Provide the (X, Y) coordinate of the cell's center where the given text is located.  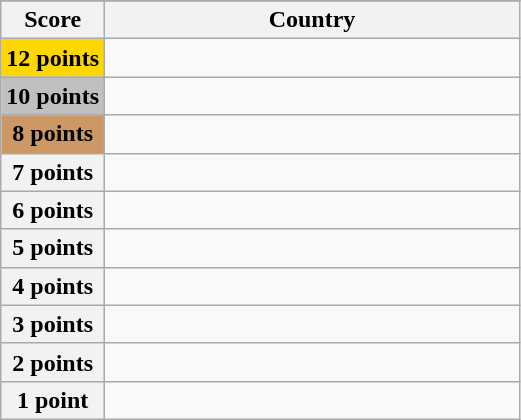
6 points (53, 210)
Country (312, 20)
Score (53, 20)
5 points (53, 248)
10 points (53, 96)
8 points (53, 134)
3 points (53, 324)
2 points (53, 362)
7 points (53, 172)
4 points (53, 286)
1 point (53, 400)
12 points (53, 58)
